Scan for the cell matching the given text and deliver its (X, Y) coordinate at center. 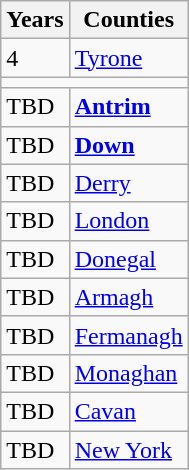
Donegal (128, 259)
Derry (128, 183)
New York (128, 449)
Cavan (128, 411)
Tyrone (128, 58)
Counties (128, 20)
Down (128, 145)
Armagh (128, 297)
Years (35, 20)
Fermanagh (128, 335)
London (128, 221)
4 (35, 58)
Antrim (128, 107)
Monaghan (128, 373)
